Find where the given text appears and provide that cell's center as (x, y) coordinate. 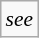
see (20, 19)
